Return the (x, y) coordinate for the center point of the cell that contains the specified text.  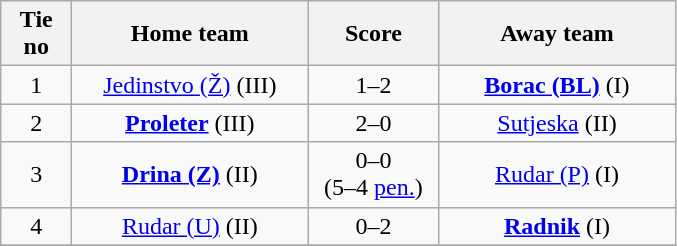
Proleter (III) (190, 123)
Rudar (U) (II) (190, 226)
Jedinstvo (Ž) (III) (190, 85)
4 (36, 226)
Drina (Z) (II) (190, 174)
1 (36, 85)
1–2 (374, 85)
Rudar (P) (I) (557, 174)
2–0 (374, 123)
2 (36, 123)
Radnik (I) (557, 226)
Score (374, 34)
Home team (190, 34)
Away team (557, 34)
Sutjeska (II) (557, 123)
0–2 (374, 226)
Borac (BL) (I) (557, 85)
Tie no (36, 34)
0–0(5–4 pen.) (374, 174)
3 (36, 174)
